For the text-containing cell, return its midpoint in [x, y] coordinate format. 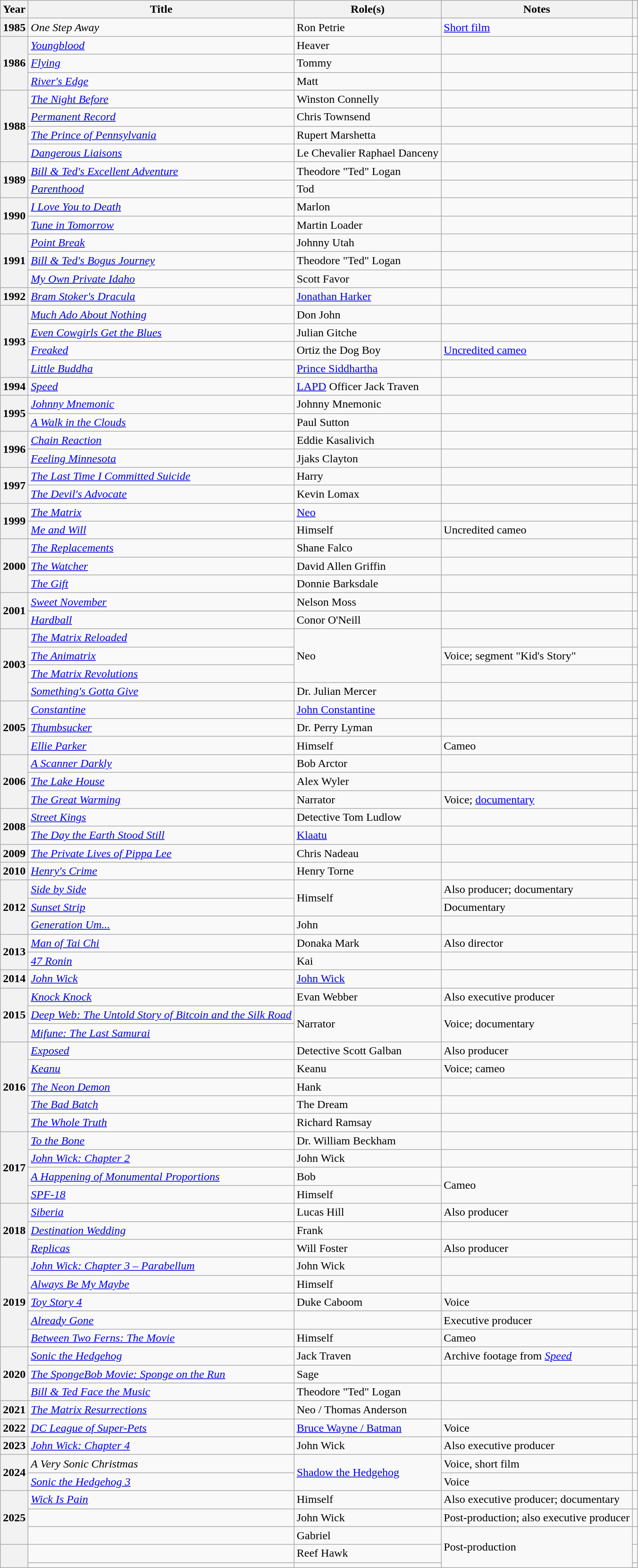
The Matrix [161, 512]
The Whole Truth [161, 1123]
2021 [14, 1410]
Siberia [161, 1212]
Neo / Thomas Anderson [368, 1410]
2003 [14, 665]
2025 [14, 1518]
Henry Torne [368, 871]
Also producer; documentary [537, 889]
2018 [14, 1230]
1989 [14, 180]
Conor O'Neill [368, 620]
A Walk in the Clouds [161, 422]
Henry's Crime [161, 871]
Bill & Ted's Excellent Adventure [161, 171]
Already Gone [161, 1320]
Title [161, 9]
Flying [161, 63]
1990 [14, 216]
Hank [368, 1086]
Sonic the Hedgehog [161, 1356]
2005 [14, 727]
Lucas Hill [368, 1212]
Sunset Strip [161, 907]
The Prince of Pennsylvania [161, 135]
Also executive producer; documentary [537, 1500]
Executive producer [537, 1320]
Dr. Julian Mercer [368, 692]
The Night Before [161, 99]
Scott Favor [368, 279]
The Matrix Reloaded [161, 638]
Also director [537, 943]
Frank [368, 1230]
Between Two Ferns: The Movie [161, 1338]
2015 [14, 1015]
2022 [14, 1428]
2016 [14, 1086]
1988 [14, 126]
Bill & Ted's Bogus Journey [161, 261]
Archive footage from Speed [537, 1356]
Jjaks Clayton [368, 458]
The Watcher [161, 566]
1995 [14, 413]
Heaver [368, 45]
Le Chevalier Raphael Danceny [368, 153]
2010 [14, 871]
Ortiz the Dog Boy [368, 350]
Bruce Wayne / Batman [368, 1428]
Wick Is Pain [161, 1500]
Voice; segment "Kid's Story" [537, 656]
Winston Connelly [368, 99]
Permanent Record [161, 117]
Tommy [368, 63]
The Matrix Revolutions [161, 674]
Role(s) [368, 9]
Documentary [537, 907]
David Allen Griffin [368, 566]
The Bad Batch [161, 1105]
Street Kings [161, 817]
Speed [161, 386]
1992 [14, 297]
Generation Um... [161, 925]
Post-production [537, 1547]
The Replacements [161, 548]
Paul Sutton [368, 422]
I Love You to Death [161, 207]
Matt [368, 81]
1993 [14, 342]
Reef Hawk [368, 1553]
Bob Arctor [368, 763]
Chain Reaction [161, 440]
Thumbsucker [161, 727]
Point Break [161, 243]
1994 [14, 386]
Year [14, 9]
Even Cowgirls Get the Blues [161, 333]
Dangerous Liaisons [161, 153]
Will Foster [368, 1248]
47 Ronin [161, 961]
The Animatrix [161, 656]
Ron Petrie [368, 27]
Nelson Moss [368, 602]
Ellie Parker [161, 745]
Constantine [161, 709]
Deep Web: The Untold Story of Bitcoin and the Silk Road [161, 1015]
John Constantine [368, 709]
Me and Will [161, 530]
Bob [368, 1176]
John Wick: Chapter 4 [161, 1446]
The Devil's Advocate [161, 494]
A Happening of Monumental Proportions [161, 1176]
Jonathan Harker [368, 297]
Rupert Marshetta [368, 135]
1985 [14, 27]
The Day the Earth Stood Still [161, 835]
2017 [14, 1168]
The Last Time I Committed Suicide [161, 476]
2008 [14, 826]
The Neon Demon [161, 1086]
To the Bone [161, 1141]
Marlon [368, 207]
John Wick: Chapter 2 [161, 1159]
Sage [368, 1374]
Short film [537, 27]
2023 [14, 1446]
2001 [14, 611]
Chris Townsend [368, 117]
The Dream [368, 1105]
River's Edge [161, 81]
Man of Tai Chi [161, 943]
The Great Warming [161, 800]
Johnny Utah [368, 243]
Shane Falco [368, 548]
Post-production; also executive producer [537, 1518]
A Scanner Darkly [161, 763]
The SpongeBob Movie: Sponge on the Run [161, 1374]
2013 [14, 952]
Toy Story 4 [161, 1302]
Donaka Mark [368, 943]
The Gift [161, 584]
2024 [14, 1473]
Side by Side [161, 889]
My Own Private Idaho [161, 279]
Destination Wedding [161, 1230]
Always Be My Maybe [161, 1284]
Replicas [161, 1248]
Sonic the Hedgehog 3 [161, 1482]
Tune in Tomorrow [161, 225]
Much Ado About Nothing [161, 315]
1996 [14, 449]
The Private Lives of Pippa Lee [161, 853]
DC League of Super-Pets [161, 1428]
1997 [14, 485]
The Lake House [161, 781]
2000 [14, 566]
Bram Stoker's Dracula [161, 297]
2014 [14, 979]
Voice, short film [537, 1464]
Alex Wyler [368, 781]
2020 [14, 1374]
Gabriel [368, 1535]
2006 [14, 781]
Eddie Kasalivich [368, 440]
Evan Webber [368, 997]
Little Buddha [161, 368]
Dr. William Beckham [368, 1141]
Youngblood [161, 45]
2009 [14, 853]
Prince Siddhartha [368, 368]
LAPD Officer Jack Traven [368, 386]
Harry [368, 476]
Feeling Minnesota [161, 458]
Detective Scott Galban [368, 1051]
Hardball [161, 620]
Kai [368, 961]
1999 [14, 521]
Parenthood [161, 189]
Notes [537, 9]
Sweet November [161, 602]
Exposed [161, 1051]
Kevin Lomax [368, 494]
Chris Nadeau [368, 853]
One Step Away [161, 27]
John Wick: Chapter 3 – Parabellum [161, 1266]
2019 [14, 1302]
Shadow the Hedgehog [368, 1473]
Martin Loader [368, 225]
Dr. Perry Lyman [368, 727]
Julian Gitche [368, 333]
Don John [368, 315]
Freaked [161, 350]
Duke Caboom [368, 1302]
1986 [14, 63]
Detective Tom Ludlow [368, 817]
Bill & Ted Face the Music [161, 1392]
Mifune: The Last Samurai [161, 1033]
Klaatu [368, 835]
The Matrix Resurrections [161, 1410]
Jack Traven [368, 1356]
John [368, 925]
Knock Knock [161, 997]
Voice; cameo [537, 1068]
Tod [368, 189]
Richard Ramsay [368, 1123]
2012 [14, 907]
1991 [14, 261]
Donnie Barksdale [368, 584]
SPF-18 [161, 1194]
Something's Gotta Give [161, 692]
A Very Sonic Christmas [161, 1464]
